From the cell containing the given text, extract its center point as (X, Y) coordinate. 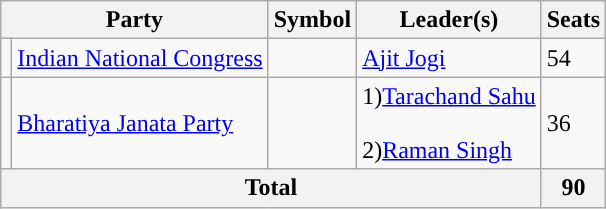
Bharatiya Janata Party (140, 123)
Total (271, 188)
90 (573, 188)
36 (573, 123)
Party (134, 20)
Seats (573, 20)
Symbol (312, 20)
54 (573, 58)
Indian National Congress (140, 58)
Ajit Jogi (450, 58)
1)Tarachand Sahu 2)Raman Singh (450, 123)
Leader(s) (450, 20)
